Return [x, y] of the center of cell containing provided text 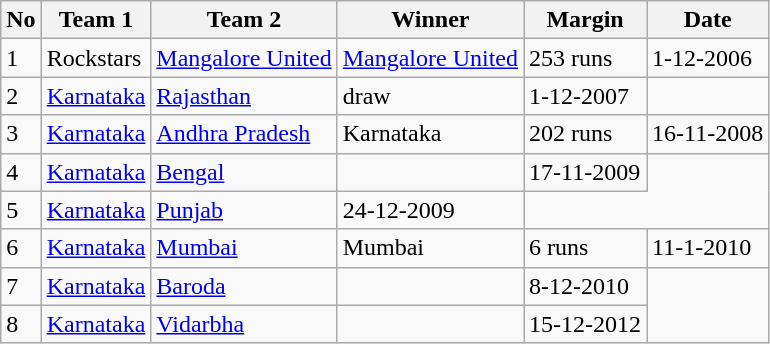
Team 1 [96, 20]
Bengal [244, 172]
8 [21, 324]
11-1-2010 [708, 248]
No [21, 20]
Punjab [244, 210]
6 [21, 248]
Baroda [244, 286]
draw [430, 96]
1 [21, 58]
17-11-2009 [586, 172]
1-12-2007 [586, 96]
8-12-2010 [586, 286]
Rajasthan [244, 96]
Vidarbha [244, 324]
4 [21, 172]
202 runs [586, 134]
Team 2 [244, 20]
Rockstars [96, 58]
16-11-2008 [708, 134]
Winner [430, 20]
2 [21, 96]
253 runs [586, 58]
5 [21, 210]
1-12-2006 [708, 58]
Andhra Pradesh [244, 134]
7 [21, 286]
Margin [586, 20]
3 [21, 134]
15-12-2012 [586, 324]
6 runs [586, 248]
24-12-2009 [430, 210]
Date [708, 20]
